Return (X, Y) of the center of cell containing provided text 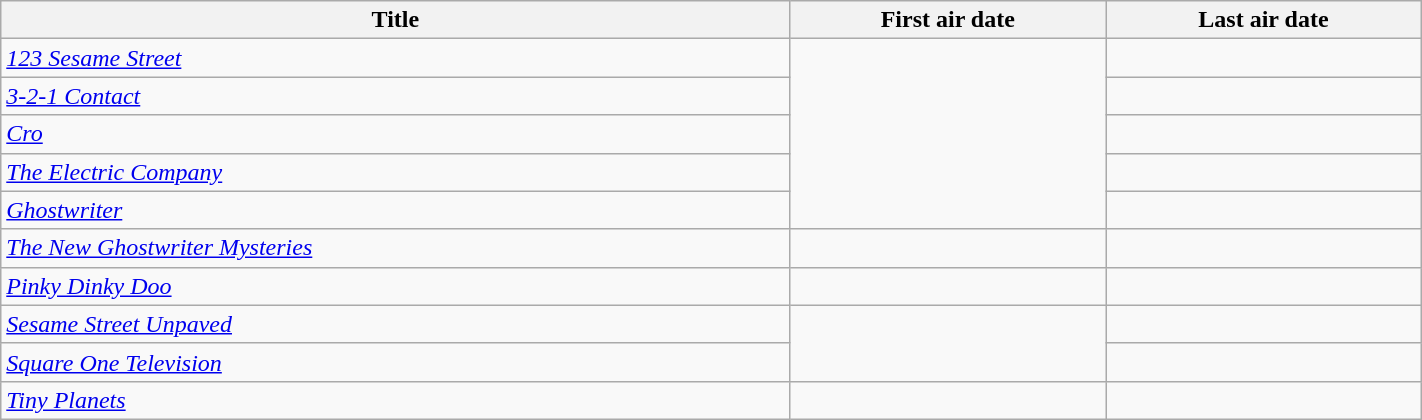
123 Sesame Street (396, 58)
Sesame Street Unpaved (396, 324)
3-2-1 Contact (396, 96)
Pinky Dinky Doo (396, 286)
The New Ghostwriter Mysteries (396, 248)
Title (396, 20)
Cro (396, 134)
Tiny Planets (396, 400)
Square One Television (396, 362)
Ghostwriter (396, 210)
The Electric Company (396, 172)
First air date (948, 20)
Last air date (1264, 20)
